Search for the cell housing the specified text and yield its (X, Y) center coordinate. 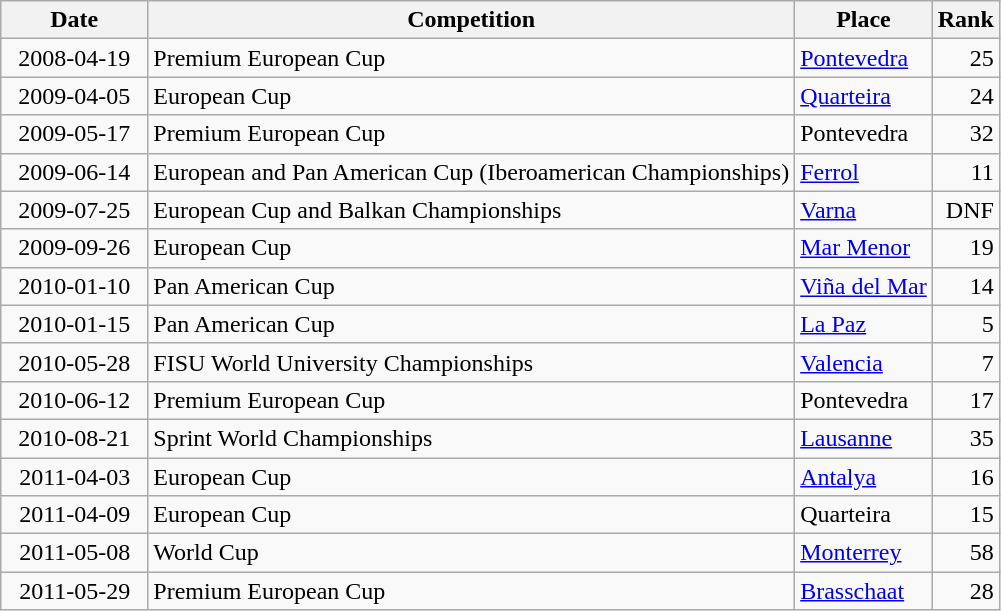
17 (966, 400)
2011-05-29 (74, 591)
Varna (864, 210)
35 (966, 438)
2010-06-12 (74, 400)
Date (74, 20)
19 (966, 248)
2009-06-14 (74, 172)
DNF (966, 210)
2011-04-03 (74, 477)
2010-01-10 (74, 286)
2008-04-19 (74, 58)
24 (966, 96)
Rank (966, 20)
15 (966, 515)
16 (966, 477)
Brasschaat (864, 591)
Mar Menor (864, 248)
Valencia (864, 362)
5 (966, 324)
2010-01-15 (74, 324)
32 (966, 134)
2011-04-09 (74, 515)
2009-05-17 (74, 134)
7 (966, 362)
FISU World University Championships (472, 362)
2010-08-21 (74, 438)
2010-05-28 (74, 362)
Lausanne (864, 438)
Place (864, 20)
58 (966, 553)
2009-07-25 (74, 210)
Competition (472, 20)
Ferrol (864, 172)
World Cup (472, 553)
2011-05-08 (74, 553)
Antalya (864, 477)
European Cup and Balkan Championships (472, 210)
Viña del Mar (864, 286)
25 (966, 58)
11 (966, 172)
European and Pan American Cup (Iberoamerican Championships) (472, 172)
14 (966, 286)
Monterrey (864, 553)
2009-04-05 (74, 96)
2009-09-26 (74, 248)
Sprint World Championships (472, 438)
La Paz (864, 324)
28 (966, 591)
